Identify which cell holds the provided text, then report its [x, y] central coordinate. 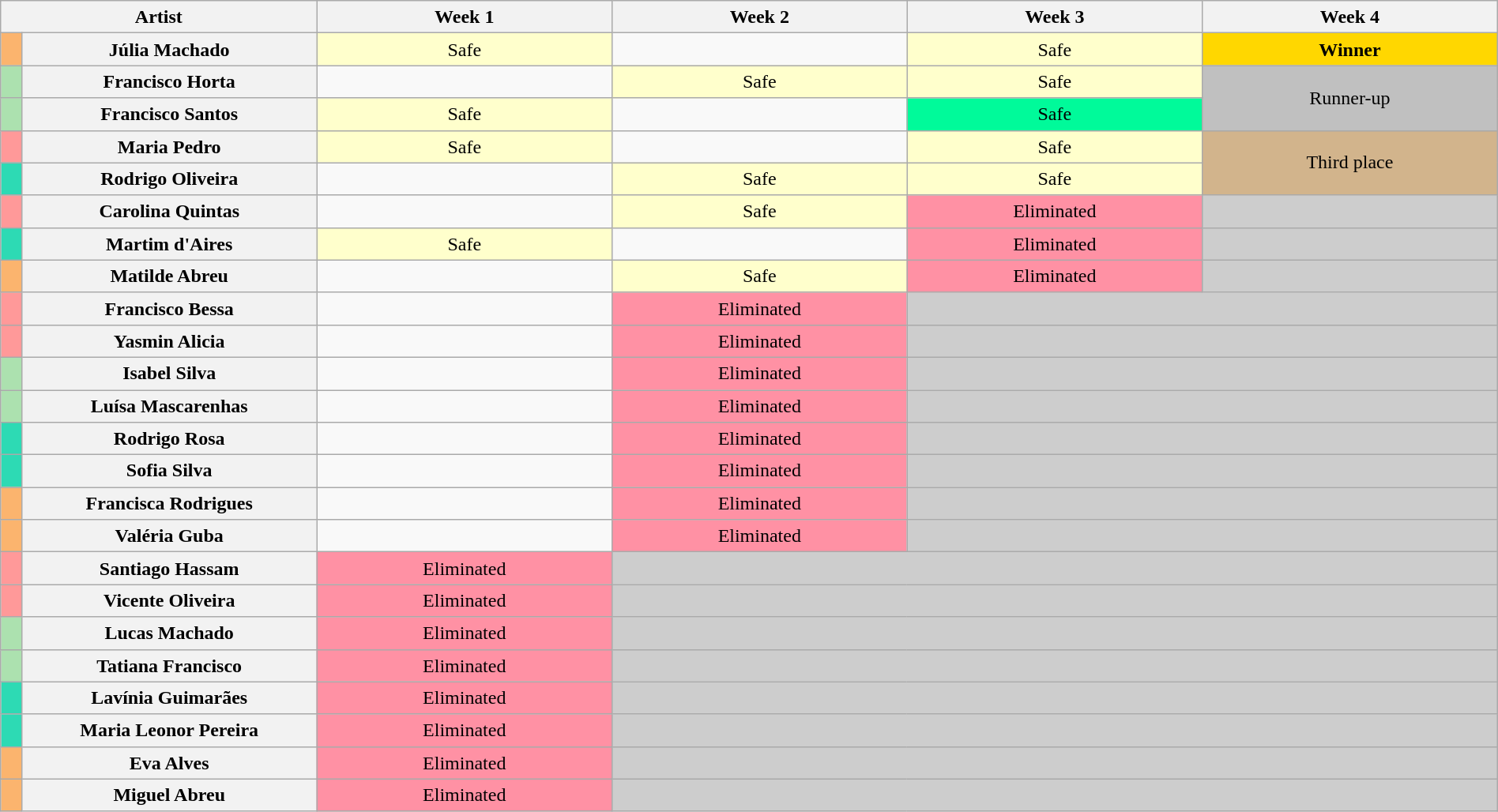
Sofia Silva [169, 471]
Valéria Guba [169, 536]
Luísa Mascarenhas [169, 406]
Maria Pedro [169, 147]
Francisco Bessa [169, 308]
Carolina Quintas [169, 212]
Lucas Machado [169, 633]
Francisco Santos [169, 114]
Week 2 [760, 17]
Vicente Oliveira [169, 600]
Artist [159, 17]
Lavínia Guimarães [169, 698]
Francisca Rodrigues [169, 504]
Eva Alves [169, 763]
Maria Leonor Pereira [169, 730]
Runner-up [1350, 98]
Martim d'Aires [169, 243]
Yasmin Alicia [169, 341]
Matilde Abreu [169, 276]
Rodrigo Rosa [169, 439]
Tatiana Francisco [169, 665]
Week 1 [465, 17]
Santiago Hassam [169, 569]
Rodrigo Oliveira [169, 179]
Isabel Silva [169, 373]
Francisco Horta [169, 82]
Miguel Abreu [169, 795]
Winner [1350, 49]
Third place [1350, 163]
Week 4 [1350, 17]
Week 3 [1055, 17]
Júlia Machado [169, 49]
